Return the [x, y] coordinate for the center point of the cell that contains the specified text.  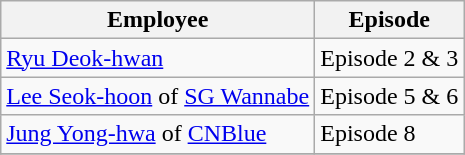
Episode 8 [390, 134]
Episode 5 & 6 [390, 96]
Jung Yong-hwa of CNBlue [158, 134]
Lee Seok-hoon of SG Wannabe [158, 96]
Ryu Deok-hwan [158, 58]
Episode [390, 20]
Episode 2 & 3 [390, 58]
Employee [158, 20]
